Return (x, y) of the center of cell containing provided text 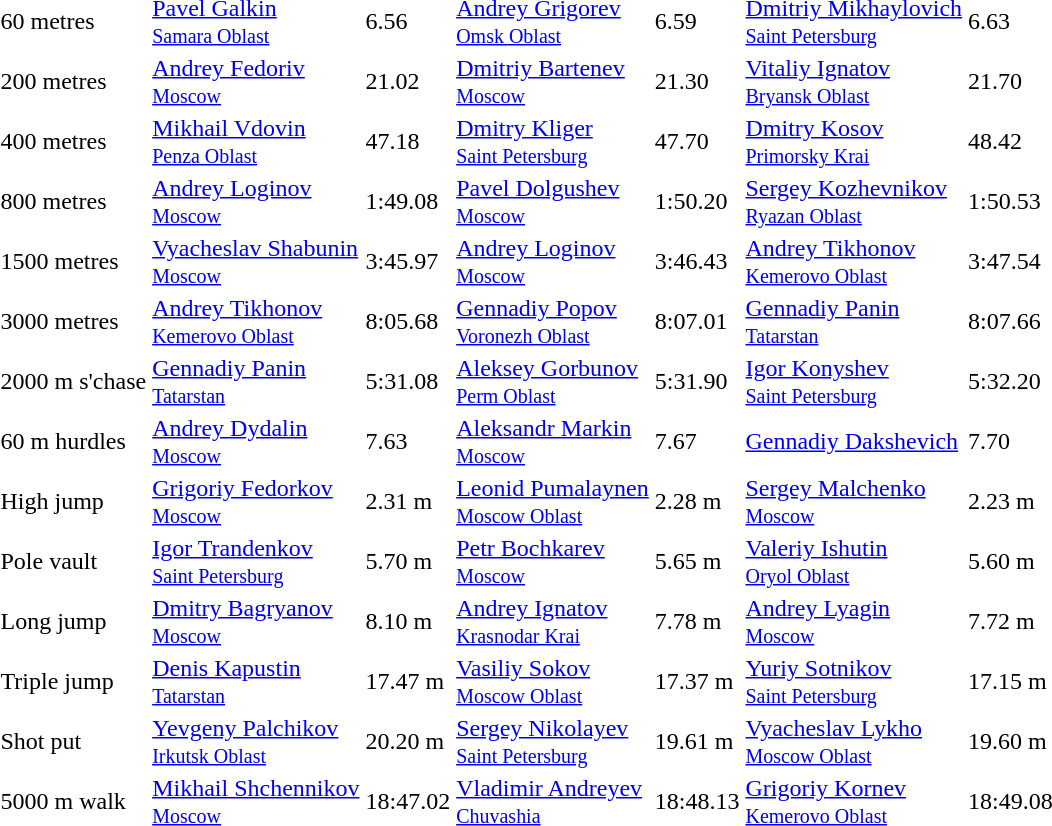
Vyacheslav LykhoMoscow Oblast (854, 742)
2.31 m (408, 502)
Yevgeny PalchikovIrkutsk Oblast (256, 742)
Pavel DolgushevMoscow (553, 202)
7.67 (697, 442)
Gennadiy Dakshevich (854, 442)
Dmitriy BartenevMoscow (553, 82)
Dmitry BagryanovMoscow (256, 622)
Aleksey GorbunovPerm Oblast (553, 382)
Yuriy SotnikovSaint Petersburg (854, 682)
Vitaliy IgnatovBryansk Oblast (854, 82)
47.70 (697, 142)
21.30 (697, 82)
Andrey LyaginMoscow (854, 622)
Igor TrandenkovSaint Petersburg (256, 562)
Petr BochkarevMoscow (553, 562)
Vyacheslav ShabuninMoscow (256, 262)
Gennadiy PopovVoronezh Oblast (553, 322)
Grigoriy FedorkovMoscow (256, 502)
Sergey NikolayevSaint Petersburg (553, 742)
2.28 m (697, 502)
Aleksandr MarkinMoscow (553, 442)
20.20 m (408, 742)
Vasiliy SokovMoscow Oblast (553, 682)
3:45.97 (408, 262)
8.10 m (408, 622)
Andrey FedorivMoscow (256, 82)
Andrey DydalinMoscow (256, 442)
5:31.90 (697, 382)
Dmitry KosovPrimorsky Krai (854, 142)
7.63 (408, 442)
47.18 (408, 142)
Mikhail VdovinPenza Oblast (256, 142)
8:07.01 (697, 322)
5.65 m (697, 562)
7.78 m (697, 622)
17.37 m (697, 682)
Leonid PumalaynenMoscow Oblast (553, 502)
21.02 (408, 82)
19.61 m (697, 742)
5:31.08 (408, 382)
Sergey MalchenkoMoscow (854, 502)
5.70 m (408, 562)
Denis KapustinTatarstan (256, 682)
8:05.68 (408, 322)
1:49.08 (408, 202)
17.47 m (408, 682)
Sergey KozhevnikovRyazan Oblast (854, 202)
Andrey IgnatovKrasnodar Krai (553, 622)
3:46.43 (697, 262)
Igor KonyshevSaint Petersburg (854, 382)
1:50.20 (697, 202)
Dmitry KligerSaint Petersburg (553, 142)
Valeriy IshutinOryol Oblast (854, 562)
